From the cell containing the given text, extract its center point as (X, Y) coordinate. 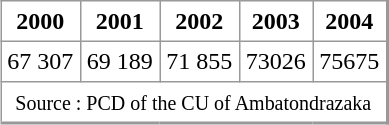
2000 (40, 21)
67 307 (40, 61)
69 189 (120, 61)
75675 (349, 61)
2001 (120, 21)
71 855 (200, 61)
Source : PCD of the CU of Ambatondrazaka (193, 102)
2004 (349, 21)
73026 (276, 61)
2002 (200, 21)
2003 (276, 21)
